Pinpoint the cell where the given text exists, returning its (x, y) midpoint coordinate. 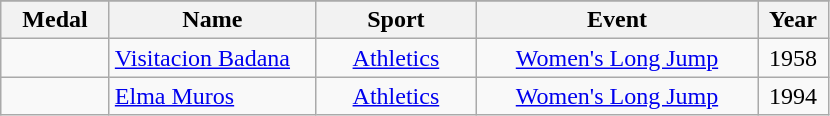
Visitacion Badana (212, 58)
Elma Muros (212, 96)
Event (616, 20)
1994 (794, 96)
Sport (396, 20)
1958 (794, 58)
Name (212, 20)
Medal (56, 20)
Year (794, 20)
